Identify which cell holds the provided text, then report its [X, Y] central coordinate. 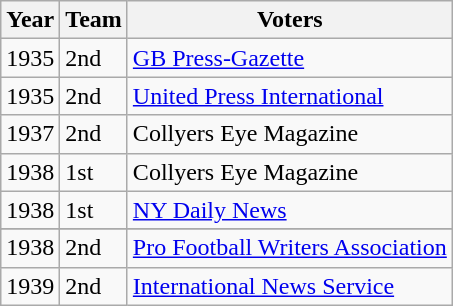
Team [94, 20]
Year [30, 20]
1937 [30, 134]
Voters [290, 20]
GB Press-Gazette [290, 58]
NY Daily News [290, 210]
United Press International [290, 96]
Pro Football Writers Association [290, 248]
International News Service [290, 286]
1939 [30, 286]
